Return the [x, y] coordinate for the center point of the cell that contains the specified text.  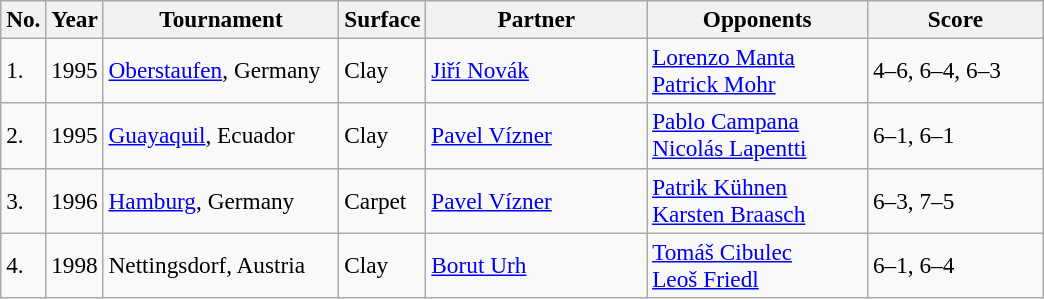
Carpet [382, 200]
Surface [382, 19]
6–1, 6–1 [956, 136]
4. [24, 264]
2. [24, 136]
1998 [74, 264]
Nettingsdorf, Austria [221, 264]
Opponents [758, 19]
1996 [74, 200]
Score [956, 19]
Jiří Novák [536, 70]
Oberstaufen, Germany [221, 70]
Tournament [221, 19]
4–6, 6–4, 6–3 [956, 70]
Patrik Kühnen Karsten Braasch [758, 200]
1. [24, 70]
No. [24, 19]
6–3, 7–5 [956, 200]
Guayaquil, Ecuador [221, 136]
Tomáš Cibulec Leoš Friedl [758, 264]
3. [24, 200]
Partner [536, 19]
Lorenzo Manta Patrick Mohr [758, 70]
Year [74, 19]
Hamburg, Germany [221, 200]
Borut Urh [536, 264]
6–1, 6–4 [956, 264]
Pablo Campana Nicolás Lapentti [758, 136]
